From the cell containing the given text, extract its center point as [x, y] coordinate. 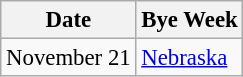
November 21 [68, 58]
Bye Week [190, 20]
Nebraska [190, 58]
Date [68, 20]
